Find where the given text appears and provide that cell's center as [X, Y] coordinate. 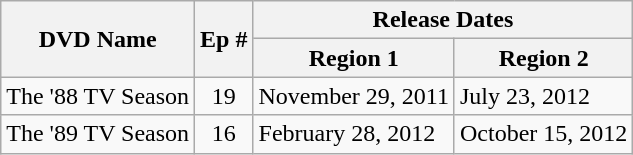
Region 1 [354, 58]
The '88 TV Season [98, 96]
Release Dates [443, 20]
February 28, 2012 [354, 134]
DVD Name [98, 39]
19 [224, 96]
Ep # [224, 39]
16 [224, 134]
October 15, 2012 [543, 134]
November 29, 2011 [354, 96]
Region 2 [543, 58]
July 23, 2012 [543, 96]
The '89 TV Season [98, 134]
